Output the (X, Y) coordinate of the center of the cell containing the given text.  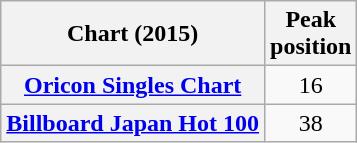
Chart (2015) (133, 34)
16 (311, 85)
Peakposition (311, 34)
Billboard Japan Hot 100 (133, 123)
38 (311, 123)
Oricon Singles Chart (133, 85)
